For the text-containing cell, return its midpoint in (x, y) coordinate format. 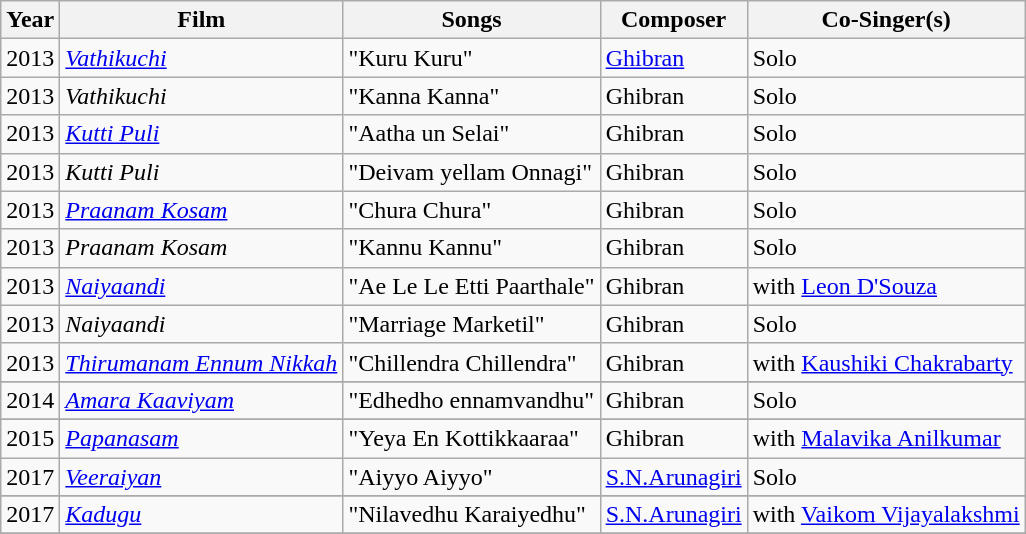
"Chura Chura" (472, 210)
"Kuru Kuru" (472, 58)
with Vaikom Vijayalakshmi (886, 515)
with Leon D'Souza (886, 286)
with Malavika Anilkumar (886, 438)
2014 (30, 400)
"Deivam yellam Onnagi" (472, 172)
Composer (674, 20)
2015 (30, 438)
"Aatha un Selai" (472, 134)
Thirumanam Ennum Nikkah (202, 362)
"Kannu Kannu" (472, 248)
Co-Singer(s) (886, 20)
"Nilavedhu Karaiyedhu" (472, 515)
Veeraiyan (202, 477)
"Ae Le Le Etti Paarthale" (472, 286)
Amara Kaaviyam (202, 400)
"Marriage Marketil" (472, 324)
Film (202, 20)
"Edhedho ennamvandhu" (472, 400)
Kadugu (202, 515)
"Yeya En Kottikkaaraa" (472, 438)
"Chillendra Chillendra" (472, 362)
"Aiyyo Aiyyo" (472, 477)
Papanasam (202, 438)
"Kanna Kanna" (472, 96)
Year (30, 20)
with Kaushiki Chakrabarty (886, 362)
Songs (472, 20)
